Scan for the cell matching the given text and deliver its [x, y] coordinate at center. 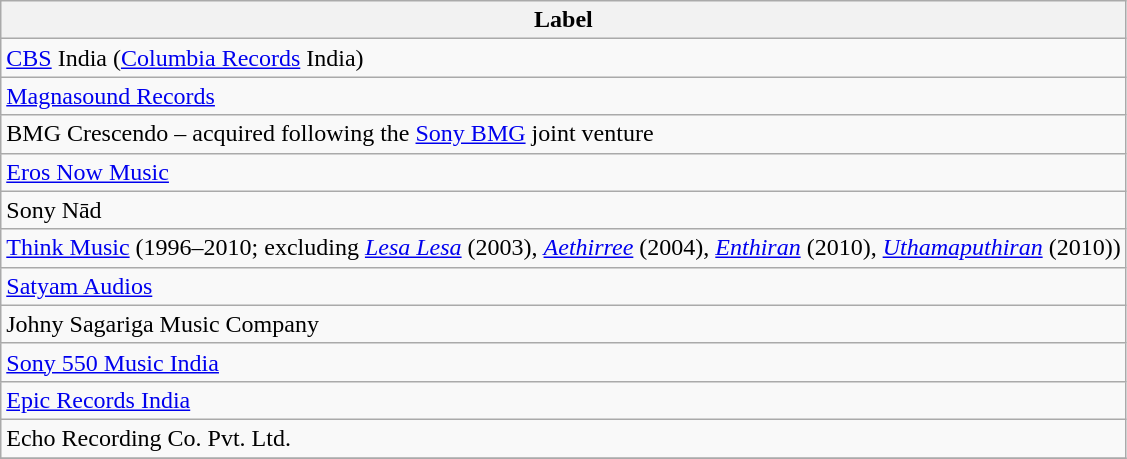
Epic Records India [564, 400]
BMG Crescendo – acquired following the Sony BMG joint venture [564, 134]
Label [564, 20]
Eros Now Music [564, 172]
Johny Sagariga Music Company [564, 324]
Magnasound Records [564, 96]
Sony Nād [564, 210]
Satyam Audios [564, 286]
Sony 550 Music India [564, 362]
Echo Recording Co. Pvt. Ltd. [564, 438]
CBS India (Columbia Records India) [564, 58]
Think Music (1996–2010; excluding Lesa Lesa (2003), Aethirree (2004), Enthiran (2010), Uthamaputhiran (2010)) [564, 248]
